Locate the cell with the specified text and output its [X, Y] center coordinate. 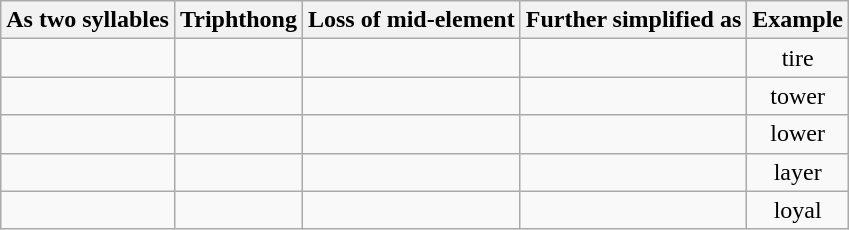
loyal [798, 210]
As two syllables [88, 20]
Triphthong [238, 20]
Example [798, 20]
tower [798, 96]
layer [798, 172]
tire [798, 58]
lower [798, 134]
Loss of mid-element [411, 20]
Further simplified as [634, 20]
